For the text-containing cell, return its midpoint in (x, y) coordinate format. 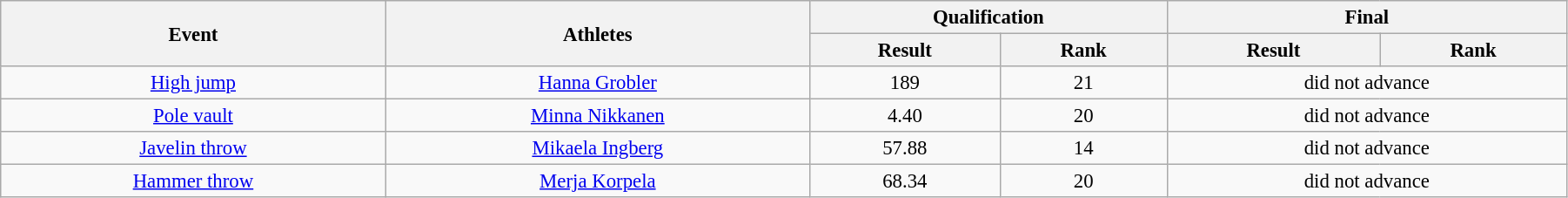
Minna Nikkanen (597, 116)
4.40 (905, 116)
21 (1083, 83)
Final (1366, 17)
Athletes (597, 33)
Event (193, 33)
Merja Korpela (597, 181)
57.88 (905, 148)
14 (1083, 148)
Qualification (988, 17)
Hanna Grobler (597, 83)
Pole vault (193, 116)
Mikaela Ingberg (597, 148)
68.34 (905, 181)
High jump (193, 83)
Hammer throw (193, 181)
189 (905, 83)
Javelin throw (193, 148)
